Locate the cell with the specified text and output its (X, Y) center coordinate. 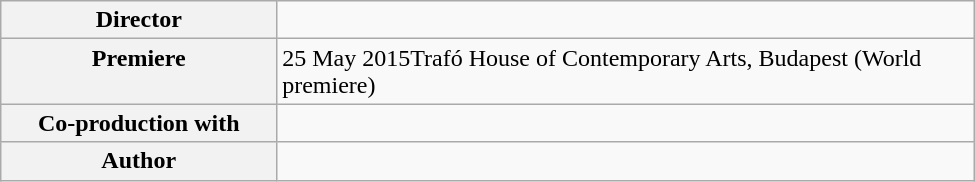
Premiere (139, 72)
Director (139, 20)
Co-production with (139, 123)
Author (139, 161)
25 May 2015Trafó House of Contemporary Arts, Budapest (World premiere) (626, 72)
